Identify which cell holds the provided text, then report its [x, y] central coordinate. 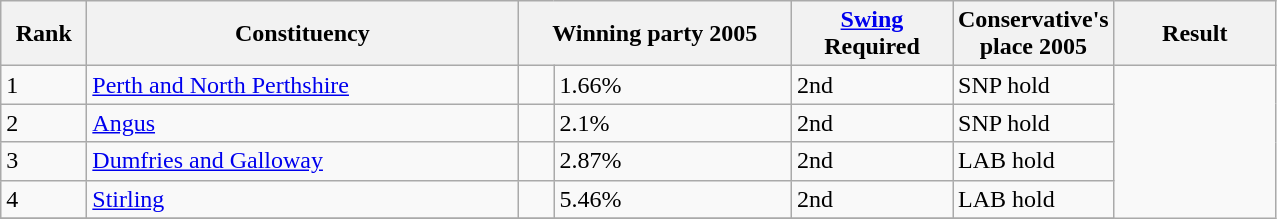
3 [44, 161]
2 [44, 123]
1.66% [673, 85]
Result [1194, 34]
5.46% [673, 199]
Conservative's place 2005 [1033, 34]
Swing Required [872, 34]
2.1% [673, 123]
Perth and North Perthshire [302, 85]
Stirling [302, 199]
Angus [302, 123]
4 [44, 199]
Winning party 2005 [655, 34]
Dumfries and Galloway [302, 161]
2.87% [673, 161]
1 [44, 85]
Constituency [302, 34]
Rank [44, 34]
